Extract the (X, Y) coordinate from the center of the cell holding the provided text.  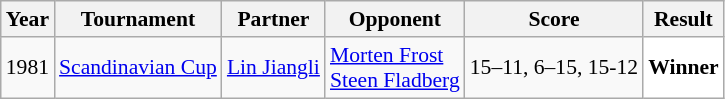
1981 (28, 68)
Morten Frost Steen Fladberg (395, 68)
Year (28, 19)
Result (684, 19)
Partner (274, 19)
15–11, 6–15, 15-12 (554, 68)
Opponent (395, 19)
Tournament (138, 19)
Winner (684, 68)
Lin Jiangli (274, 68)
Score (554, 19)
Scandinavian Cup (138, 68)
